From the cell containing the given text, extract its center point as (X, Y) coordinate. 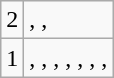
1 (12, 58)
, , , , , , , (68, 58)
, , (68, 20)
2 (12, 20)
